Pinpoint the cell where the given text exists, returning its [x, y] midpoint coordinate. 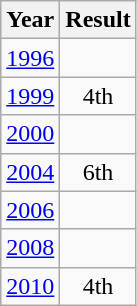
Result [98, 20]
1999 [30, 96]
6th [98, 172]
Year [30, 20]
2006 [30, 210]
2008 [30, 248]
2000 [30, 134]
2010 [30, 286]
1996 [30, 58]
2004 [30, 172]
